Find where the given text appears and provide that cell's center as (X, Y) coordinate. 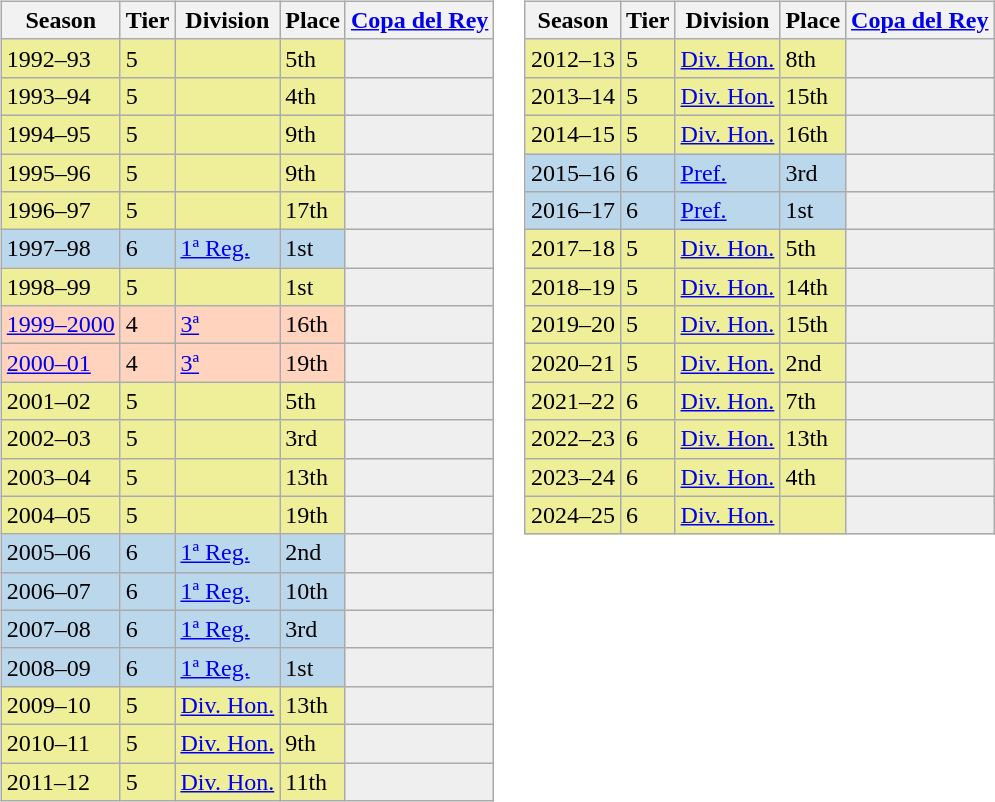
2018–19 (572, 287)
1994–95 (60, 134)
2022–23 (572, 439)
10th (313, 591)
17th (313, 211)
2008–09 (60, 667)
1999–2000 (60, 325)
2003–04 (60, 477)
2006–07 (60, 591)
2009–10 (60, 705)
2002–03 (60, 439)
2019–20 (572, 325)
2011–12 (60, 781)
2024–25 (572, 515)
2007–08 (60, 629)
2017–18 (572, 249)
2001–02 (60, 401)
1998–99 (60, 287)
2015–16 (572, 173)
2014–15 (572, 134)
2020–21 (572, 363)
1997–98 (60, 249)
1996–97 (60, 211)
7th (813, 401)
2010–11 (60, 743)
2013–14 (572, 96)
2016–17 (572, 211)
1995–96 (60, 173)
11th (313, 781)
2012–13 (572, 58)
14th (813, 287)
2023–24 (572, 477)
1993–94 (60, 96)
2005–06 (60, 553)
2000–01 (60, 363)
2004–05 (60, 515)
1992–93 (60, 58)
2021–22 (572, 401)
8th (813, 58)
